Determine the (X, Y) coordinate at the center of the cell enclosing the given text.  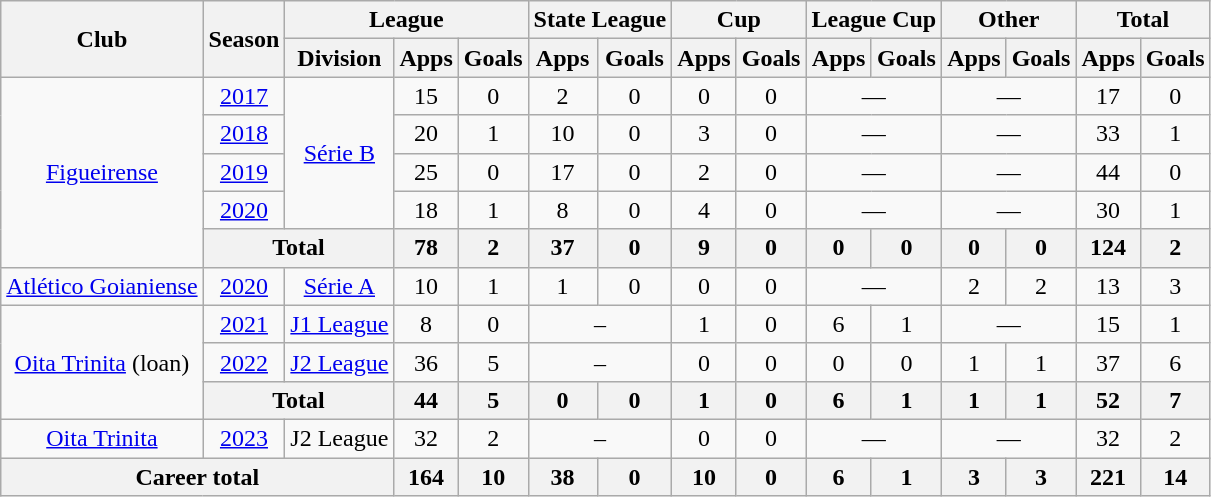
Cup (739, 20)
State League (600, 20)
30 (1108, 210)
Figueirense (102, 172)
Season (244, 39)
League (406, 20)
League Cup (874, 20)
20 (426, 134)
13 (1108, 286)
124 (1108, 248)
2018 (244, 134)
14 (1175, 477)
J1 League (340, 324)
Club (102, 39)
2017 (244, 96)
Division (340, 58)
7 (1175, 400)
33 (1108, 134)
4 (704, 210)
2021 (244, 324)
78 (426, 248)
Other (1009, 20)
Oita Trinita (102, 438)
Série B (340, 153)
2019 (244, 172)
2022 (244, 362)
9 (704, 248)
18 (426, 210)
Career total (198, 477)
Série A (340, 286)
Atlético Goianiense (102, 286)
25 (426, 172)
221 (1108, 477)
36 (426, 362)
38 (562, 477)
164 (426, 477)
52 (1108, 400)
Oita Trinita (loan) (102, 362)
2023 (244, 438)
